Pinpoint the cell where the given text exists, returning its (X, Y) midpoint coordinate. 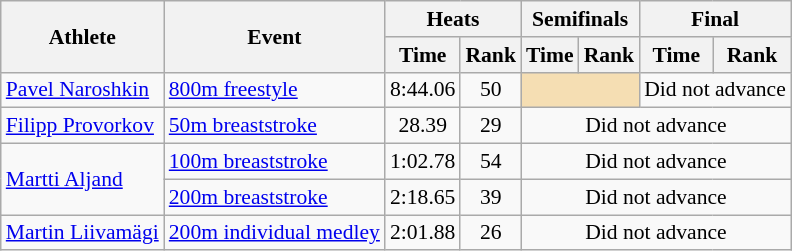
200m individual medley (274, 233)
200m breaststroke (274, 197)
Pavel Naroshkin (82, 90)
100m breaststroke (274, 162)
2:01.88 (422, 233)
54 (490, 162)
800m freestyle (274, 90)
Final (715, 19)
50 (490, 90)
8:44.06 (422, 90)
28.39 (422, 126)
1:02.78 (422, 162)
Athlete (82, 36)
Martin Liivamägi (82, 233)
Semifinals (580, 19)
Event (274, 36)
Filipp Provorkov (82, 126)
29 (490, 126)
50m breaststroke (274, 126)
26 (490, 233)
Heats (453, 19)
2:18.65 (422, 197)
Martti Aljand (82, 180)
39 (490, 197)
